Detect which cell encompasses the target text, then output its [x, y] center coordinate. 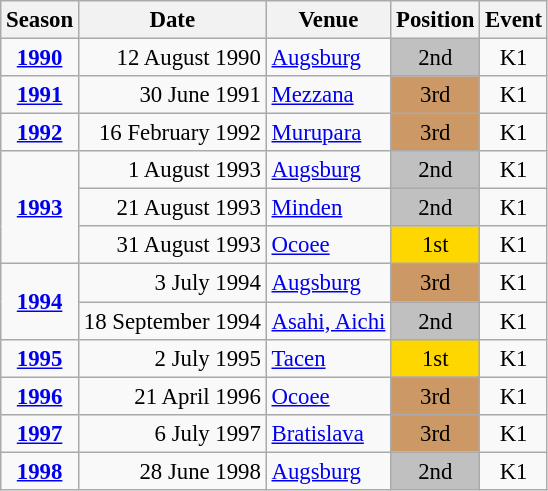
31 August 1993 [172, 245]
Venue [328, 20]
21 August 1993 [172, 208]
1995 [40, 358]
1996 [40, 396]
1993 [40, 208]
12 August 1990 [172, 58]
6 July 1997 [172, 433]
Position [436, 20]
Mezzana [328, 95]
Date [172, 20]
Asahi, Aichi [328, 321]
1997 [40, 433]
28 June 1998 [172, 471]
Minden [328, 208]
1998 [40, 471]
1992 [40, 133]
1 August 1993 [172, 170]
Bratislava [328, 433]
1991 [40, 95]
21 April 1996 [172, 396]
1994 [40, 302]
2 July 1995 [172, 358]
Murupara [328, 133]
30 June 1991 [172, 95]
16 February 1992 [172, 133]
Event [514, 20]
1990 [40, 58]
18 September 1994 [172, 321]
Tacen [328, 358]
Season [40, 20]
3 July 1994 [172, 283]
